Locate the cell with the specified text and output its [x, y] center coordinate. 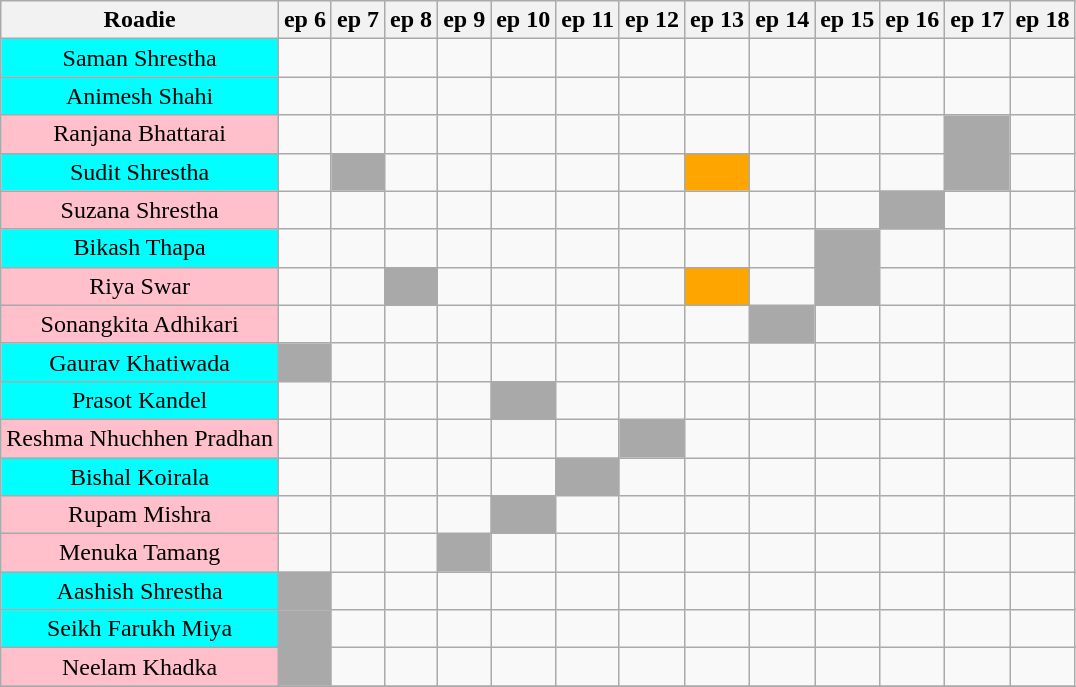
ep 16 [912, 20]
ep 8 [412, 20]
Sonangkita Adhikari [140, 324]
Prasot Kandel [140, 400]
Aashish Shrestha [140, 591]
Ranjana Bhattarai [140, 134]
Gaurav Khatiwada [140, 362]
ep 12 [652, 20]
Seikh Farukh Miya [140, 629]
ep 18 [1042, 20]
ep 6 [304, 20]
ep 17 [978, 20]
Bikash Thapa [140, 248]
Menuka Tamang [140, 553]
ep 14 [782, 20]
ep 15 [848, 20]
Animesh Shahi [140, 96]
ep 13 [718, 20]
ep 7 [358, 20]
ep 11 [588, 20]
Neelam Khadka [140, 667]
Saman Shrestha [140, 58]
Rupam Mishra [140, 515]
ep 10 [524, 20]
Bishal Koirala [140, 477]
ep 9 [464, 20]
Riya Swar [140, 286]
Reshma Nhuchhen Pradhan [140, 438]
Roadie [140, 20]
Suzana Shrestha [140, 210]
Sudit Shrestha [140, 172]
